Identify which cell holds the provided text, then report its (x, y) central coordinate. 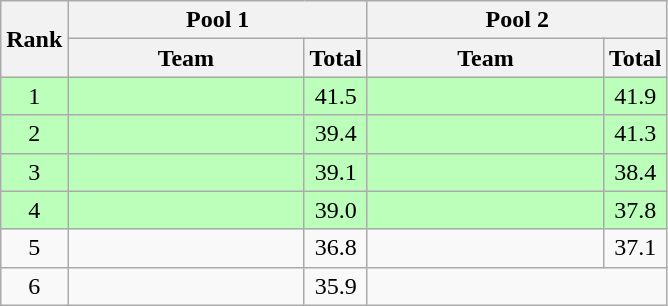
6 (34, 286)
Pool 2 (517, 20)
37.1 (636, 248)
36.8 (336, 248)
3 (34, 172)
41.3 (636, 134)
39.0 (336, 210)
38.4 (636, 172)
1 (34, 96)
41.5 (336, 96)
35.9 (336, 286)
2 (34, 134)
Rank (34, 39)
Pool 1 (218, 20)
4 (34, 210)
41.9 (636, 96)
5 (34, 248)
37.8 (636, 210)
39.4 (336, 134)
39.1 (336, 172)
